Return (x, y) of the center of cell containing provided text 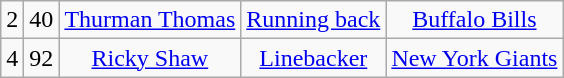
Ricky Shaw (150, 58)
New York Giants (474, 58)
Linebacker (314, 58)
Running back (314, 20)
4 (12, 58)
40 (42, 20)
Thurman Thomas (150, 20)
92 (42, 58)
Buffalo Bills (474, 20)
2 (12, 20)
